Capture the cell that displays the provided text and extract its [x, y] central coordinate. 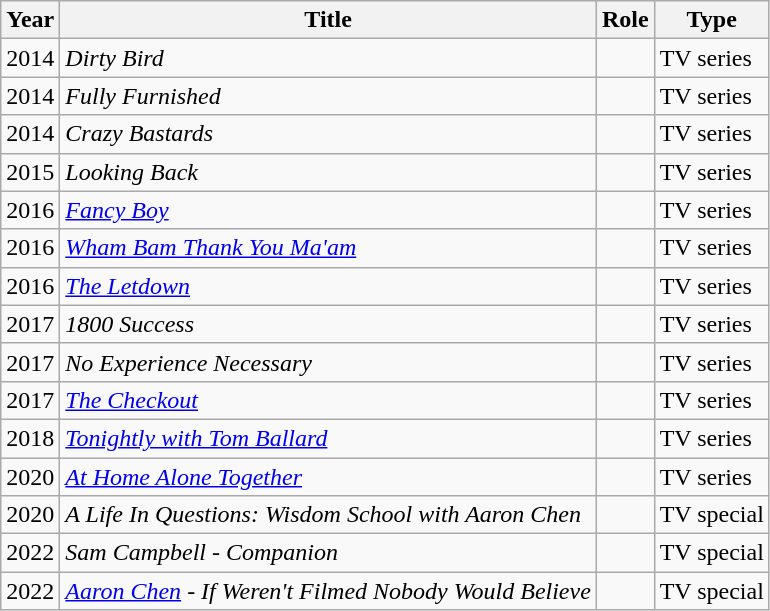
At Home Alone Together [328, 477]
Dirty Bird [328, 58]
The Checkout [328, 400]
Sam Campbell - Companion [328, 553]
Role [625, 20]
Crazy Bastards [328, 134]
1800 Success [328, 324]
The Letdown [328, 286]
Looking Back [328, 172]
Fully Furnished [328, 96]
2015 [30, 172]
No Experience Necessary [328, 362]
2018 [30, 438]
Aaron Chen - If Weren't Filmed Nobody Would Believe [328, 591]
A Life In Questions: Wisdom School with Aaron Chen [328, 515]
Year [30, 20]
Fancy Boy [328, 210]
Type [712, 20]
Title [328, 20]
Wham Bam Thank You Ma'am [328, 248]
Tonightly with Tom Ballard [328, 438]
